Detect which cell encompasses the target text, then output its [x, y] center coordinate. 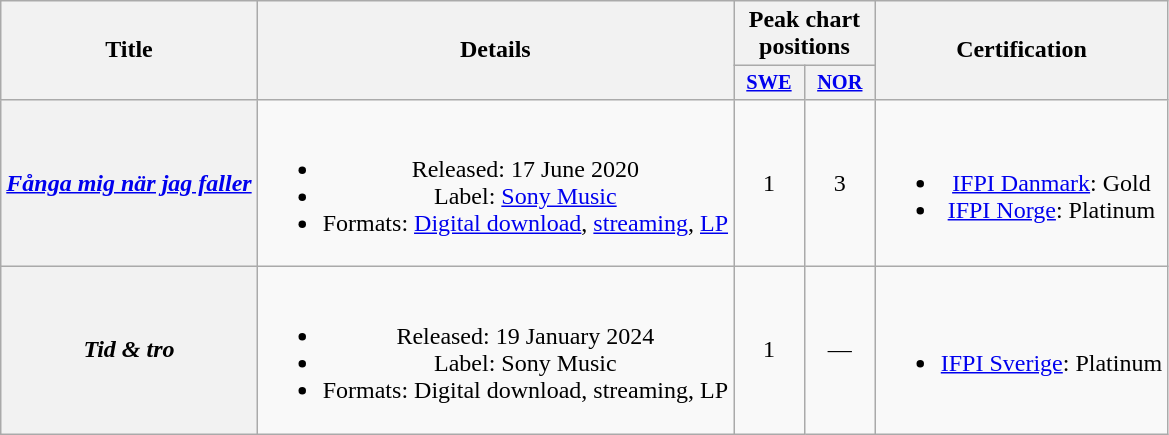
Title [129, 50]
NOR [840, 83]
Details [495, 50]
3 [840, 182]
Fånga mig när jag faller [129, 182]
IFPI Danmark: GoldIFPI Norge: Platinum [1021, 182]
Tid & tro [129, 350]
Certification [1021, 50]
Peak chart positions [805, 34]
Released: 17 June 2020Label: Sony MusicFormats: Digital download, streaming, LP [495, 182]
SWE [770, 83]
Released: 19 January 2024Label: Sony MusicFormats: Digital download, streaming, LP [495, 350]
— [840, 350]
IFPI Sverige: Platinum [1021, 350]
